Return the [x, y] coordinate for the center point of the cell that contains the specified text.  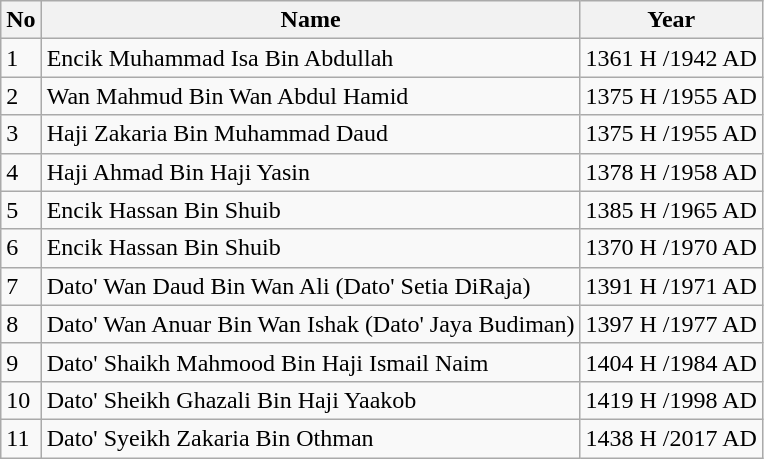
Name [310, 20]
1378 H /1958 AD [671, 172]
6 [21, 248]
3 [21, 134]
1391 H /1971 AD [671, 286]
Haji Ahmad Bin Haji Yasin [310, 172]
10 [21, 400]
Dato' Sheikh Ghazali Bin Haji Yaakob [310, 400]
1370 H /1970 AD [671, 248]
Year [671, 20]
1 [21, 58]
1438 H /2017 AD [671, 438]
11 [21, 438]
Encik Muhammad Isa Bin Abdullah [310, 58]
7 [21, 286]
Dato' Wan Daud Bin Wan Ali (Dato' Setia DiRaja) [310, 286]
1397 H /1977 AD [671, 324]
Wan Mahmud Bin Wan Abdul Hamid [310, 96]
1385 H /1965 AD [671, 210]
9 [21, 362]
4 [21, 172]
Haji Zakaria Bin Muhammad Daud [310, 134]
Dato' Shaikh Mahmood Bin Haji Ismail Naim [310, 362]
5 [21, 210]
No [21, 20]
1419 H /1998 AD [671, 400]
2 [21, 96]
1404 H /1984 AD [671, 362]
8 [21, 324]
Dato' Syeikh Zakaria Bin Othman [310, 438]
1361 H /1942 AD [671, 58]
Dato' Wan Anuar Bin Wan Ishak (Dato' Jaya Budiman) [310, 324]
